Output the (X, Y) coordinate of the center of the cell containing the given text.  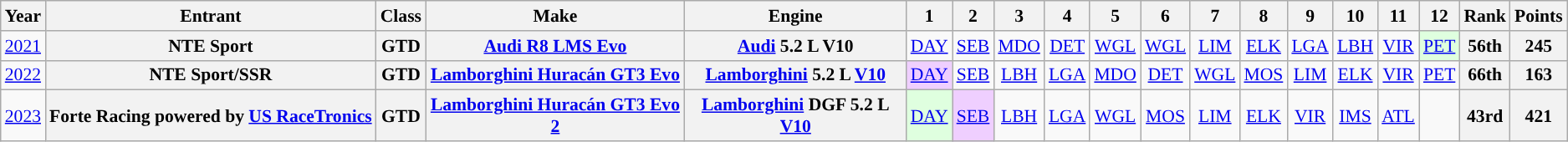
Entrant (211, 16)
Lamborghini Huracán GT3 Evo 2 (555, 115)
ATL (1398, 115)
2021 (23, 46)
43rd (1485, 115)
6 (1166, 16)
10 (1355, 16)
163 (1539, 75)
Audi 5.2 L V10 (796, 46)
Make (555, 16)
Rank (1485, 16)
2 (973, 16)
Points (1539, 16)
1 (930, 16)
4 (1067, 16)
12 (1440, 16)
9 (1310, 16)
Audi R8 LMS Evo (555, 46)
Lamborghini Huracán GT3 Evo (555, 75)
7 (1214, 16)
2022 (23, 75)
2023 (23, 115)
66th (1485, 75)
8 (1263, 16)
IMS (1355, 115)
5 (1116, 16)
Engine (796, 16)
NTE Sport/SSR (211, 75)
56th (1485, 46)
Lamborghini 5.2 L V10 (796, 75)
Lamborghini DGF 5.2 L V10 (796, 115)
245 (1539, 46)
NTE Sport (211, 46)
Forte Racing powered by US RaceTronics (211, 115)
11 (1398, 16)
Class (401, 16)
3 (1019, 16)
421 (1539, 115)
Year (23, 16)
